Return (x, y) of the center of cell containing provided text 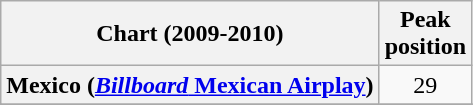
Chart (2009-2010) (190, 34)
Mexico (Billboard Mexican Airplay) (190, 85)
Peakposition (425, 34)
29 (425, 85)
